Extract the (X, Y) coordinate from the center of the cell holding the provided text.  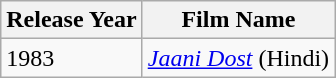
1983 (72, 58)
Film Name (238, 20)
Release Year (72, 20)
Jaani Dost (Hindi) (238, 58)
